Search for the cell housing the specified text and yield its [x, y] center coordinate. 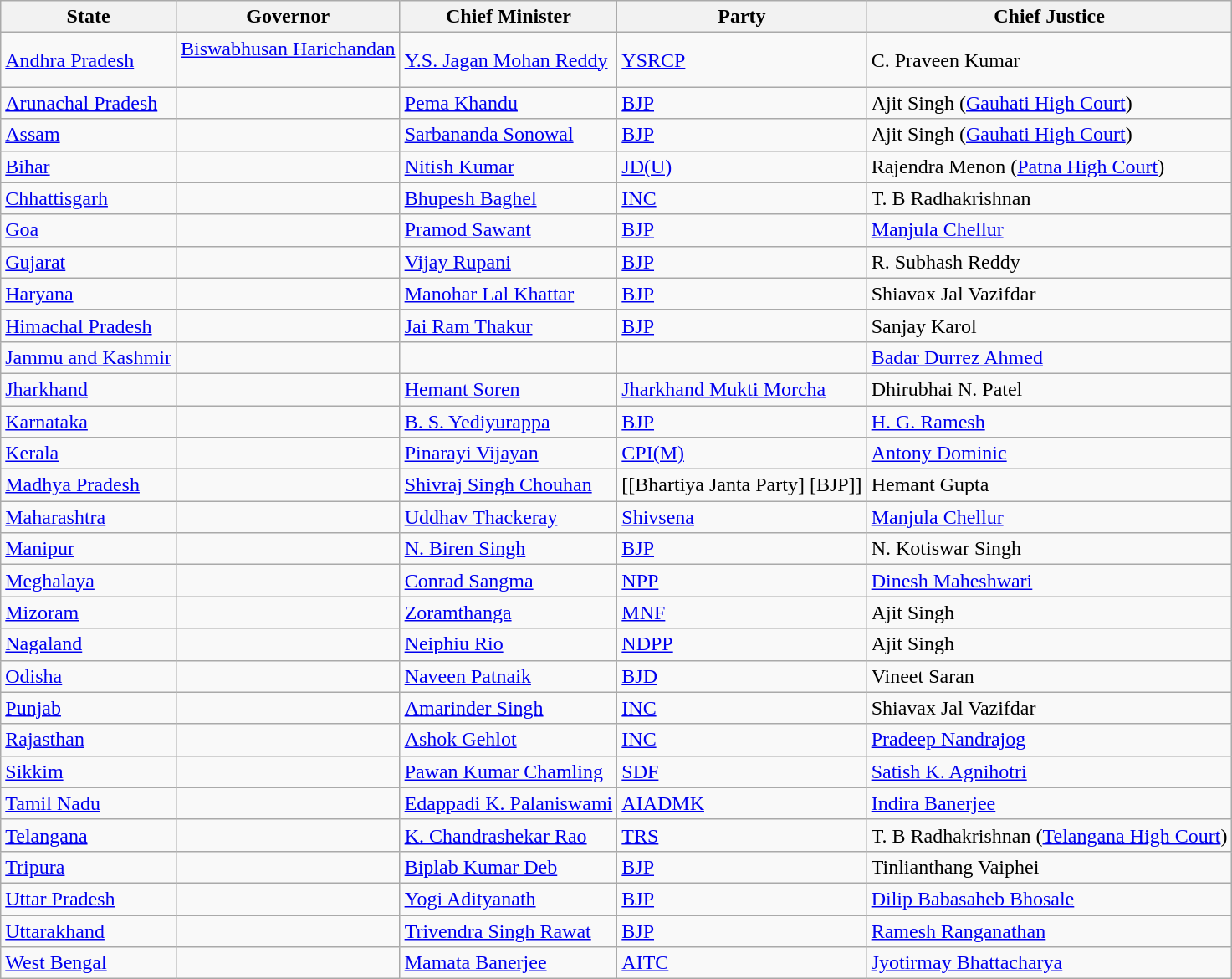
H. G. Ramesh [1049, 421]
AIADMK [742, 803]
Vijay Rupani [509, 262]
Uttar Pradesh [89, 899]
Bhupesh Baghel [509, 198]
NPP [742, 581]
Kerala [89, 454]
Biswabhusan Harichandan [288, 60]
Pramod Sawant [509, 230]
Antony Dominic [1049, 454]
Andhra Pradesh [89, 60]
Indira Banerjee [1049, 803]
Himachal Pradesh [89, 325]
Governor [288, 17]
Yogi Adityanath [509, 899]
MNF [742, 613]
Jai Ram Thakur [509, 325]
Pawan Kumar Chamling [509, 771]
Rajendra Menon (Patna High Court) [1049, 167]
Jharkhand [89, 389]
West Bengal [89, 963]
Uttarakhand [89, 931]
Zoramthanga [509, 613]
Uddhav Thackeray [509, 517]
Y.S. Jagan Mohan Reddy [509, 60]
Manohar Lal Khattar [509, 294]
Satish K. Agnihotri [1049, 771]
Manipur [89, 549]
C. Praveen Kumar [1049, 60]
Chief Justice [1049, 17]
Mizoram [89, 613]
CPI(M) [742, 454]
Mamata Banerjee [509, 963]
Biplab Kumar Deb [509, 867]
Naveen Patnaik [509, 676]
Edappadi K. Palaniswami [509, 803]
Haryana [89, 294]
Sanjay Karol [1049, 325]
Hemant Gupta [1049, 485]
YSRCP [742, 60]
Jyotirmay Bhattacharya [1049, 963]
Shivsena [742, 517]
Punjab [89, 708]
Shivraj Singh Chouhan [509, 485]
Jammu and Kashmir [89, 357]
Arunachal Pradesh [89, 103]
Chief Minister [509, 17]
Vineet Saran [1049, 676]
Bihar [89, 167]
[[Bhartiya Janta Party] [BJP]] [742, 485]
BJD [742, 676]
Party [742, 17]
Tamil Nadu [89, 803]
Meghalaya [89, 581]
AITC [742, 963]
NDPP [742, 644]
TRS [742, 835]
N. Kotiswar Singh [1049, 549]
Karnataka [89, 421]
Sikkim [89, 771]
Dilip Babasaheb Bhosale [1049, 899]
Pradeep Nandrajog [1049, 740]
Maharashtra [89, 517]
State [89, 17]
B. S. Yediyurappa [509, 421]
Telangana [89, 835]
Amarinder Singh [509, 708]
Badar Durrez Ahmed [1049, 357]
Pema Khandu [509, 103]
Trivendra Singh Rawat [509, 931]
Tripura [89, 867]
Goa [89, 230]
Nitish Kumar [509, 167]
T. B Radhakrishnan [1049, 198]
Dhirubhai N. Patel [1049, 389]
R. Subhash Reddy [1049, 262]
T. B Radhakrishnan (Telangana High Court) [1049, 835]
Jharkhand Mukti Morcha [742, 389]
JD(U) [742, 167]
N. Biren Singh [509, 549]
Tinlianthang Vaiphei [1049, 867]
Gujarat [89, 262]
Rajasthan [89, 740]
Conrad Sangma [509, 581]
Ashok Gehlot [509, 740]
Dinesh Maheshwari [1049, 581]
Ramesh Ranganathan [1049, 931]
Assam [89, 135]
SDF [742, 771]
Chhattisgarh [89, 198]
Odisha [89, 676]
Hemant Soren [509, 389]
K. Chandrashekar Rao [509, 835]
Madhya Pradesh [89, 485]
Nagaland [89, 644]
Neiphiu Rio [509, 644]
Sarbananda Sonowal [509, 135]
Pinarayi Vijayan [509, 454]
